Detect which cell encompasses the target text, then output its (x, y) center coordinate. 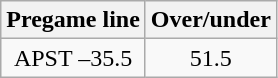
APST –35.5 (74, 58)
51.5 (210, 58)
Pregame line (74, 20)
Over/under (210, 20)
